For the text-containing cell, return its midpoint in [x, y] coordinate format. 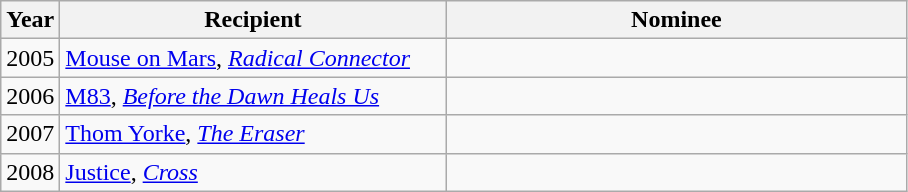
M83, Before the Dawn Heals Us [253, 96]
Year [30, 20]
Justice, Cross [253, 172]
2006 [30, 96]
2007 [30, 134]
2008 [30, 172]
2005 [30, 58]
Mouse on Mars, Radical Connector [253, 58]
Recipient [253, 20]
Thom Yorke, The Eraser [253, 134]
Nominee [676, 20]
